Output the (x, y) coordinate of the center of the cell containing the given text.  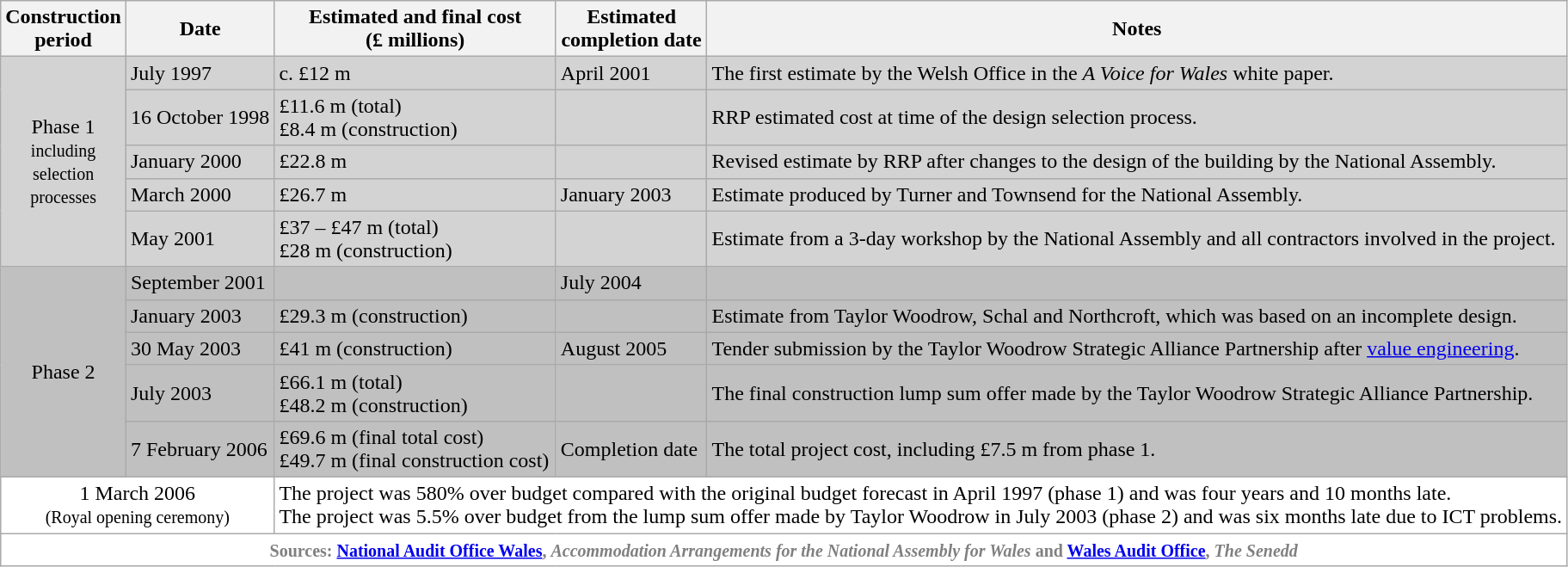
Constructionperiod (64, 29)
RRP estimated cost at time of the design selection process. (1137, 117)
Estimate produced by Turner and Townsend for the National Assembly. (1137, 194)
The first estimate by the Welsh Office in the A Voice for Wales white paper. (1137, 73)
July 2003 (200, 392)
£26.7 m (415, 194)
August 2005 (631, 348)
January 2000 (200, 162)
30 May 2003 (200, 348)
Sources: National Audit Office Wales, Accommodation Arrangements for the National Assembly for Wales and Wales Audit Office, The Senedd (784, 550)
The total project cost, including £7.5 m from phase 1. (1137, 449)
Estimate from a 3-day workshop by the National Assembly and all contractors involved in the project. (1137, 239)
1 March 2006(Royal opening ceremony) (138, 504)
Completion date (631, 449)
£11.6 m (total)£8.4 m (construction) (415, 117)
September 2001 (200, 283)
Notes (1137, 29)
March 2000 (200, 194)
16 October 1998 (200, 117)
The final construction lump sum offer made by the Taylor Woodrow Strategic Alliance Partnership. (1137, 392)
Estimatedcompletion date (631, 29)
April 2001 (631, 73)
7 February 2006 (200, 449)
Estimated and final cost(£ millions) (415, 29)
Phase 1includingselectionprocesses (64, 162)
£66.1 m (total)£48.2 m (construction) (415, 392)
Date (200, 29)
£29.3 m (construction) (415, 316)
July 2004 (631, 283)
c. £12 m (415, 73)
Phase 2 (64, 372)
Revised estimate by RRP after changes to the design of the building by the National Assembly. (1137, 162)
May 2001 (200, 239)
£41 m (construction) (415, 348)
£22.8 m (415, 162)
July 1997 (200, 73)
£69.6 m (final total cost)£49.7 m (final construction cost) (415, 449)
Estimate from Taylor Woodrow, Schal and Northcroft, which was based on an incomplete design. (1137, 316)
Tender submission by the Taylor Woodrow Strategic Alliance Partnership after value engineering. (1137, 348)
£37 – £47 m (total)£28 m (construction) (415, 239)
